Extract the [X, Y] coordinate from the center of the cell holding the provided text.  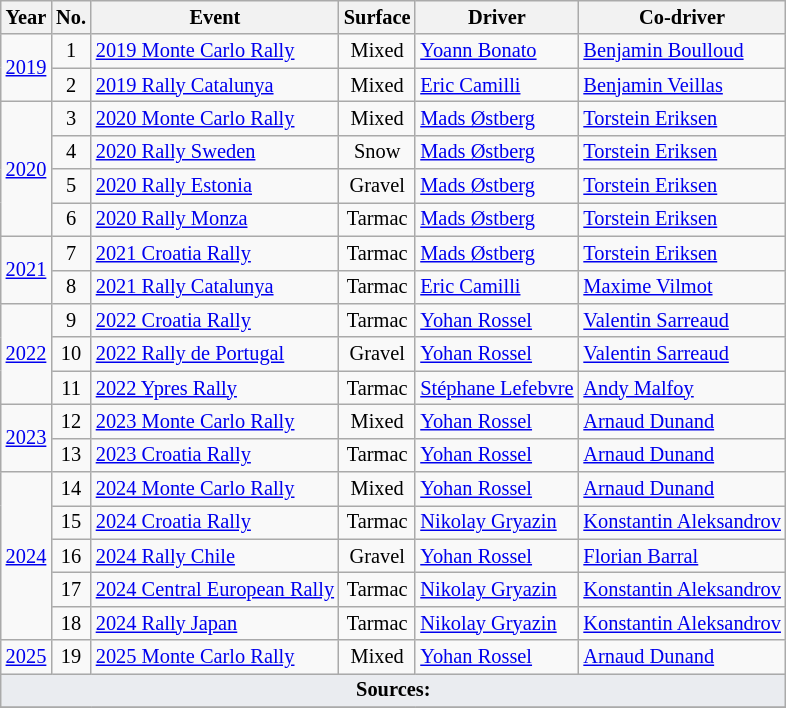
2022 Ypres Rally [215, 388]
Benjamin Boulloud [682, 51]
8 [71, 287]
9 [71, 320]
No. [71, 17]
2019 [26, 68]
Snow [377, 152]
2024 Croatia Rally [215, 522]
Maxime Vilmot [682, 287]
Yoann Bonato [496, 51]
17 [71, 589]
15 [71, 522]
2024 Rally Japan [215, 623]
2023 [26, 438]
Year [26, 17]
Surface [377, 17]
2022 Croatia Rally [215, 320]
Benjamin Veillas [682, 85]
2020 [26, 168]
2020 Rally Monza [215, 219]
Driver [496, 17]
6 [71, 219]
Event [215, 17]
5 [71, 186]
1 [71, 51]
2023 Croatia Rally [215, 455]
19 [71, 657]
2025 Monte Carlo Rally [215, 657]
10 [71, 354]
16 [71, 556]
Co-driver [682, 17]
Florian Barral [682, 556]
2019 Rally Catalunya [215, 85]
2022 Rally de Portugal [215, 354]
14 [71, 489]
2021 Rally Catalunya [215, 287]
2020 Rally Estonia [215, 186]
2024 [26, 556]
11 [71, 388]
2019 Monte Carlo Rally [215, 51]
2025 [26, 657]
2022 [26, 354]
2024 Monte Carlo Rally [215, 489]
2 [71, 85]
Sources: [394, 690]
7 [71, 253]
Andy Malfoy [682, 388]
3 [71, 118]
4 [71, 152]
2020 Monte Carlo Rally [215, 118]
18 [71, 623]
2021 Croatia Rally [215, 253]
2024 Central European Rally [215, 589]
2021 [26, 270]
13 [71, 455]
2023 Monte Carlo Rally [215, 421]
Stéphane Lefebvre [496, 388]
12 [71, 421]
2024 Rally Chile [215, 556]
2020 Rally Sweden [215, 152]
